From the cell containing the given text, extract its center point as [X, Y] coordinate. 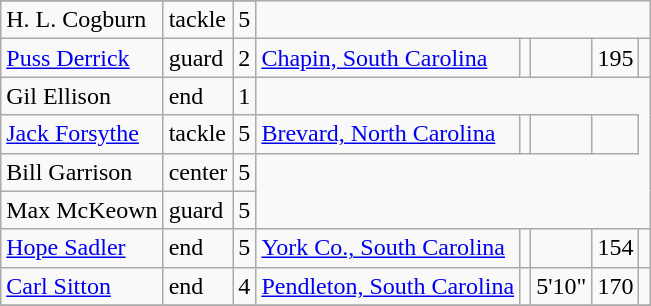
Brevard, North Carolina [388, 134]
5'10" [562, 286]
4 [244, 286]
195 [616, 58]
Bill Garrison [82, 172]
Max McKeown [82, 210]
2 [244, 58]
H. L. Cogburn [82, 20]
154 [616, 248]
Puss Derrick [82, 58]
York Co., South Carolina [388, 248]
Jack Forsythe [82, 134]
170 [616, 286]
Carl Sitton [82, 286]
center [198, 172]
1 [244, 96]
Hope Sadler [82, 248]
Chapin, South Carolina [388, 58]
Pendleton, South Carolina [388, 286]
Gil Ellison [82, 96]
